From the cell containing the given text, extract its center point as [X, Y] coordinate. 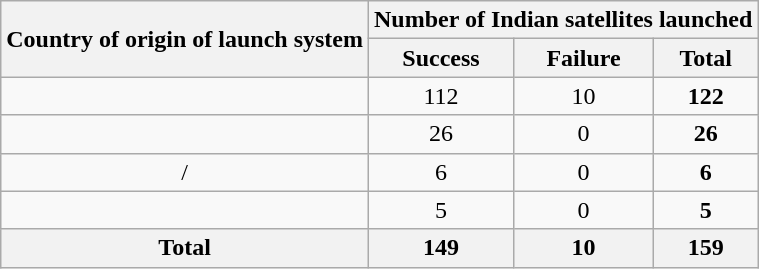
Number of Indian satellites launched [562, 20]
Success [440, 58]
Failure [584, 58]
Country of origin of launch system [185, 39]
112 [440, 96]
159 [706, 248]
122 [706, 96]
149 [440, 248]
/ [185, 172]
